For the text-containing cell, return its midpoint in (X, Y) coordinate format. 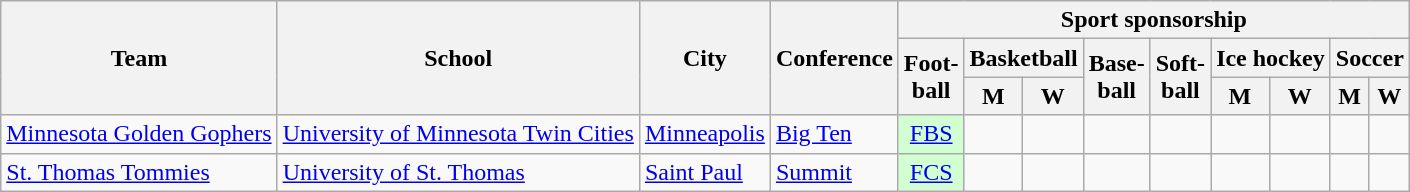
Minneapolis (704, 134)
University of Minnesota Twin Cities (458, 134)
Soft-ball (1180, 77)
Base-ball (1116, 77)
FCS (931, 172)
Soccer (1370, 58)
Summit (834, 172)
Foot-ball (931, 77)
Big Ten (834, 134)
Basketball (1024, 58)
City (704, 58)
Minnesota Golden Gophers (139, 134)
Conference (834, 58)
Team (139, 58)
Saint Paul (704, 172)
St. Thomas Tommies (139, 172)
FBS (931, 134)
Ice hockey (1271, 58)
University of St. Thomas (458, 172)
Sport sponsorship (1154, 20)
School (458, 58)
